Return [X, Y] of the center of cell containing provided text 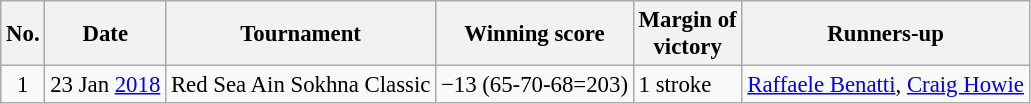
Date [106, 34]
Tournament [301, 34]
1 stroke [688, 85]
No. [23, 34]
Red Sea Ain Sokhna Classic [301, 85]
Winning score [535, 34]
Margin ofvictory [688, 34]
Raffaele Benatti, Craig Howie [886, 85]
Runners-up [886, 34]
23 Jan 2018 [106, 85]
1 [23, 85]
−13 (65-70-68=203) [535, 85]
